Find where the given text appears and provide that cell's center as [x, y] coordinate. 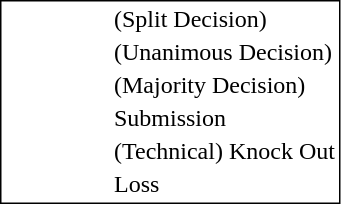
(Unanimous Decision) [224, 53]
Submission [224, 119]
(Technical) Knock Out [224, 151]
(Split Decision) [224, 19]
Loss [224, 185]
(Majority Decision) [224, 85]
